Capture the cell that displays the provided text and extract its (x, y) central coordinate. 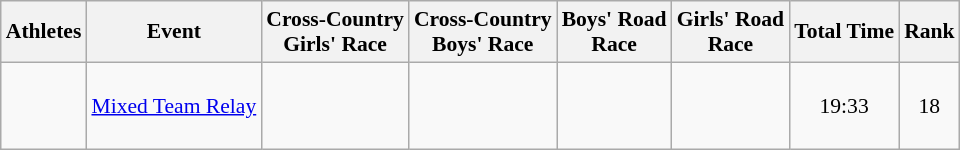
Cross-CountryGirls' Race (335, 32)
Mixed Team Relay (174, 106)
Cross-CountryBoys' Race (483, 32)
Total Time (844, 32)
19:33 (844, 106)
Event (174, 32)
18 (930, 106)
Rank (930, 32)
Girls' RoadRace (730, 32)
Boys' RoadRace (614, 32)
Athletes (44, 32)
